Return the [x, y] coordinate for the center point of the cell that contains the specified text.  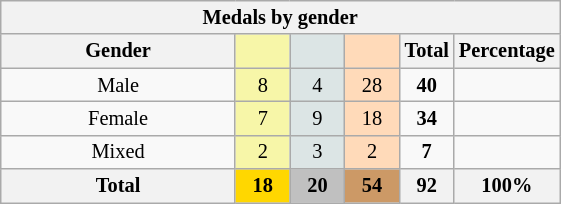
Gender [118, 51]
9 [318, 118]
54 [372, 186]
92 [426, 186]
3 [318, 152]
40 [426, 85]
Male [118, 85]
28 [372, 85]
8 [262, 85]
Medals by gender [280, 17]
100% [507, 186]
4 [318, 85]
Mixed [118, 152]
Percentage [507, 51]
Female [118, 118]
34 [426, 118]
20 [318, 186]
